Extract the (x, y) coordinate from the center of the cell holding the provided text.  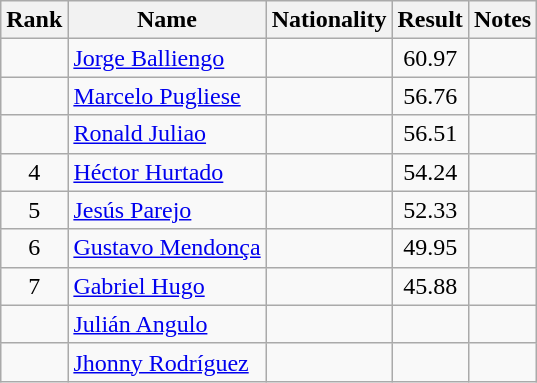
Marcelo Pugliese (167, 96)
60.97 (430, 58)
7 (34, 286)
Rank (34, 20)
Nationality (329, 20)
56.51 (430, 134)
Héctor Hurtado (167, 172)
6 (34, 248)
45.88 (430, 286)
5 (34, 210)
49.95 (430, 248)
Notes (502, 20)
4 (34, 172)
Gabriel Hugo (167, 286)
56.76 (430, 96)
Julián Angulo (167, 324)
Name (167, 20)
54.24 (430, 172)
Ronald Juliao (167, 134)
52.33 (430, 210)
Gustavo Mendonça (167, 248)
Jesús Parejo (167, 210)
Jhonny Rodríguez (167, 362)
Result (430, 20)
Jorge Balliengo (167, 58)
